Search for the cell housing the specified text and yield its (X, Y) center coordinate. 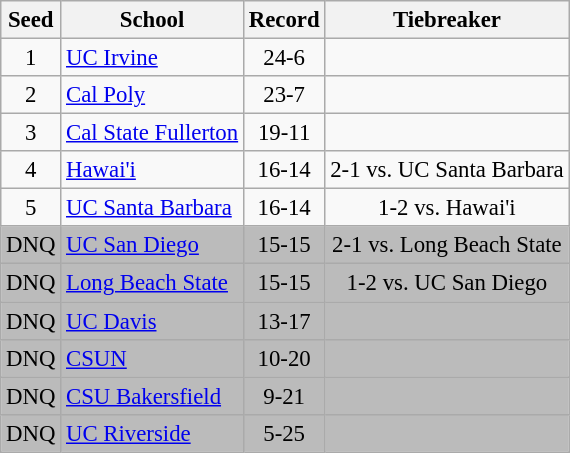
UC Irvine (152, 58)
Tiebreaker (447, 20)
Hawai'i (152, 170)
23-7 (284, 95)
Long Beach State (152, 283)
Cal State Fullerton (152, 133)
1-2 vs. Hawai'i (447, 208)
1-2 vs. UC San Diego (447, 283)
3 (31, 133)
1 (31, 58)
19-11 (284, 133)
5-25 (284, 433)
UC Riverside (152, 433)
CSU Bakersfield (152, 396)
2 (31, 95)
Record (284, 20)
UC Santa Barbara (152, 208)
Cal Poly (152, 95)
Seed (31, 20)
School (152, 20)
2-1 vs. UC Santa Barbara (447, 170)
2-1 vs. Long Beach State (447, 245)
UC Davis (152, 321)
9-21 (284, 396)
CSUN (152, 358)
13-17 (284, 321)
4 (31, 170)
24-6 (284, 58)
10-20 (284, 358)
UC San Diego (152, 245)
5 (31, 208)
